Locate the cell with the specified text and output its (x, y) center coordinate. 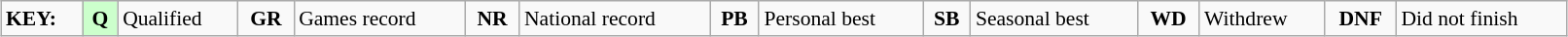
SB (947, 18)
Seasonal best (1054, 18)
GR (267, 18)
Q (100, 18)
DNF (1361, 18)
PB (735, 18)
Personal best (840, 18)
Qualified (178, 18)
Withdrew (1263, 18)
NR (492, 18)
WD (1168, 18)
Did not finish (1481, 18)
KEY: (42, 18)
Games record (379, 18)
National record (615, 18)
